For the text-containing cell, return its midpoint in (x, y) coordinate format. 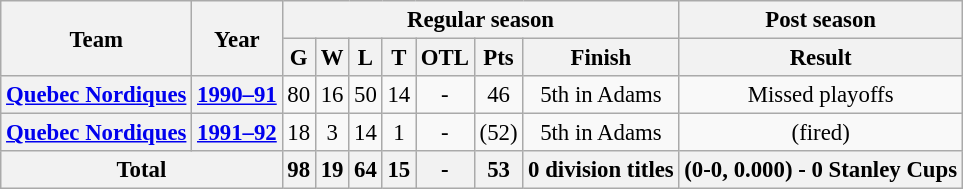
53 (498, 170)
(fired) (820, 133)
Total (142, 170)
46 (498, 95)
0 division titles (601, 170)
Finish (601, 58)
19 (332, 170)
98 (298, 170)
50 (366, 95)
Post season (820, 20)
L (366, 58)
1991–92 (237, 133)
1 (398, 133)
Missed playoffs (820, 95)
Regular season (480, 20)
3 (332, 133)
15 (398, 170)
Pts (498, 58)
Year (237, 38)
OTL (446, 58)
T (398, 58)
Result (820, 58)
18 (298, 133)
16 (332, 95)
80 (298, 95)
(0-0, 0.000) - 0 Stanley Cups (820, 170)
Team (96, 38)
1990–91 (237, 95)
(52) (498, 133)
64 (366, 170)
W (332, 58)
G (298, 58)
